Determine the (X, Y) coordinate at the center of the cell enclosing the given text.  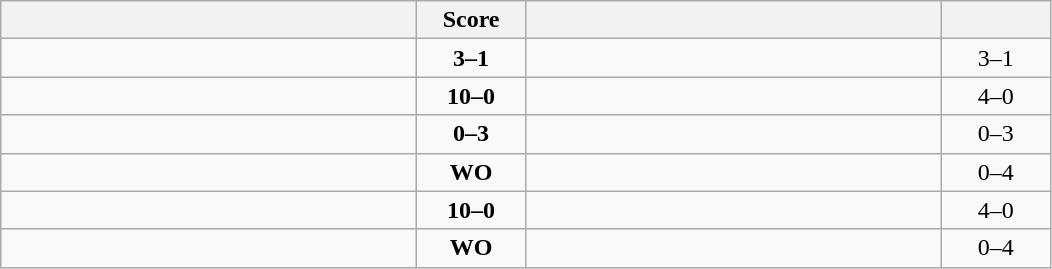
Score (472, 20)
